Return (x, y) of the center of cell containing provided text 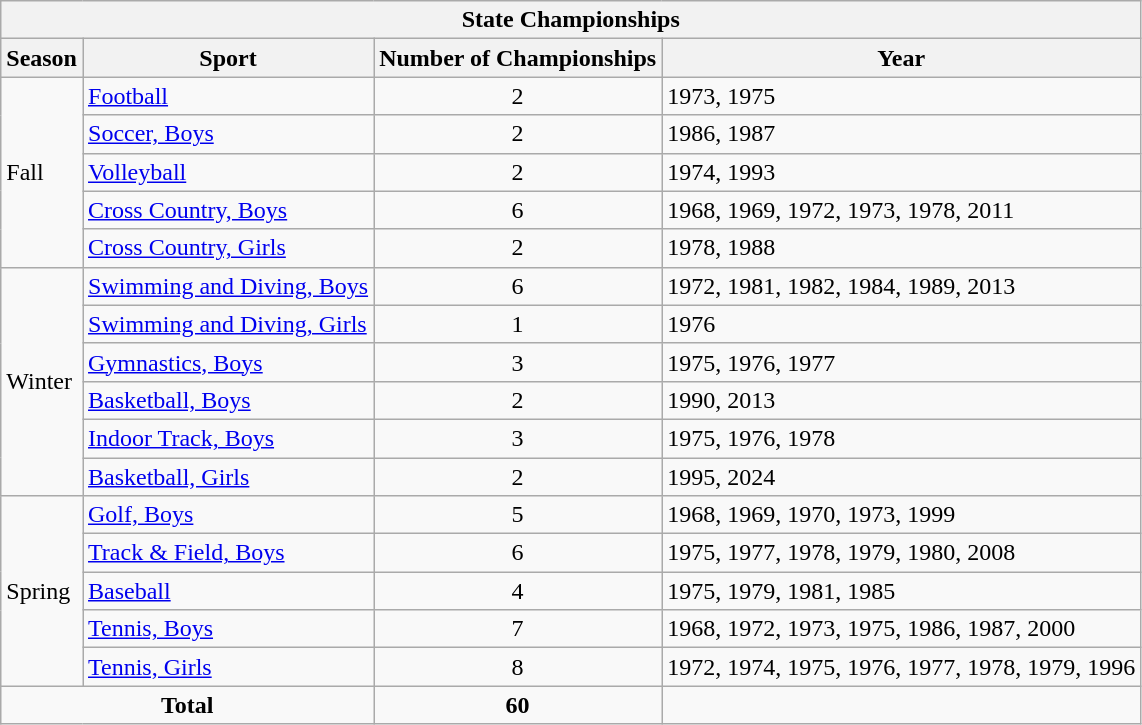
1972, 1981, 1982, 1984, 1989, 2013 (902, 286)
1972, 1974, 1975, 1976, 1977, 1978, 1979, 1996 (902, 667)
Tennis, Boys (228, 629)
1968, 1969, 1970, 1973, 1999 (902, 515)
5 (518, 515)
1975, 1976, 1978 (902, 438)
8 (518, 667)
Total (188, 705)
1990, 2013 (902, 400)
1974, 1993 (902, 172)
Year (902, 58)
Sport (228, 58)
1968, 1972, 1973, 1975, 1986, 1987, 2000 (902, 629)
Track & Field, Boys (228, 553)
State Championships (571, 20)
Cross Country, Girls (228, 248)
Gymnastics, Boys (228, 362)
Spring (42, 591)
Winter (42, 381)
Golf, Boys (228, 515)
Tennis, Girls (228, 667)
4 (518, 591)
1968, 1969, 1972, 1973, 1978, 2011 (902, 210)
Basketball, Boys (228, 400)
60 (518, 705)
1975, 1977, 1978, 1979, 1980, 2008 (902, 553)
1975, 1979, 1981, 1985 (902, 591)
Fall (42, 172)
Swimming and Diving, Girls (228, 324)
1973, 1975 (902, 96)
Number of Championships (518, 58)
Soccer, Boys (228, 134)
7 (518, 629)
1 (518, 324)
1995, 2024 (902, 477)
1975, 1976, 1977 (902, 362)
1976 (902, 324)
1978, 1988 (902, 248)
1986, 1987 (902, 134)
Baseball (228, 591)
Football (228, 96)
Season (42, 58)
Volleyball (228, 172)
Swimming and Diving, Boys (228, 286)
Indoor Track, Boys (228, 438)
Cross Country, Boys (228, 210)
Basketball, Girls (228, 477)
